Determine the (X, Y) coordinate at the center of the cell enclosing the given text.  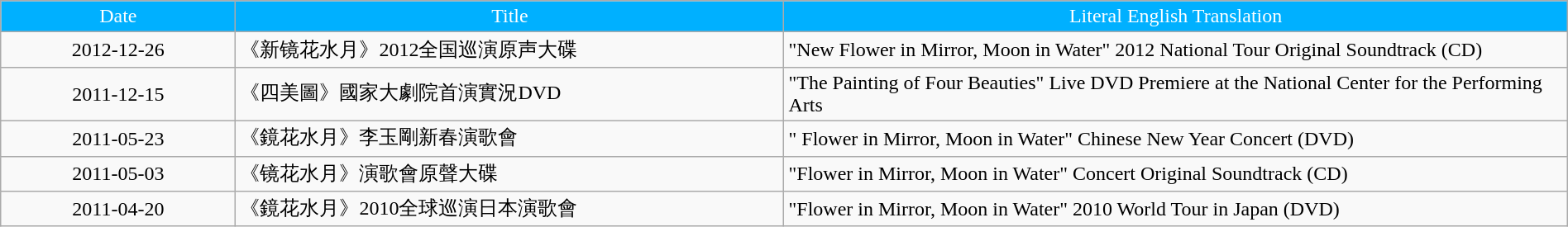
"Flower in Mirror, Moon in Water" Concert Original Soundtrack (CD) (1176, 173)
"The Painting of Four Beauties" Live DVD Premiere at the National Center for the Performing Arts (1176, 94)
Title (509, 17)
Literal English Translation (1176, 17)
2011-04-20 (118, 210)
《四美圖》國家大劇院首演實況DVD (509, 94)
2011-05-03 (118, 173)
"New Flower in Mirror, Moon in Water" 2012 National Tour Original Soundtrack (CD) (1176, 50)
" Flower in Mirror, Moon in Water" Chinese New Year Concert (DVD) (1176, 139)
Date (118, 17)
2012-12-26 (118, 50)
《鏡花水月》李玉剛新春演歌會 (509, 139)
《鏡花水月》2010全球巡演日本演歌會 (509, 210)
"Flower in Mirror, Moon in Water" 2010 World Tour in Japan (DVD) (1176, 210)
《新镜花水月》2012全国巡演原声大碟 (509, 50)
2011-12-15 (118, 94)
《镜花水月》演歌會原聲大碟 (509, 173)
2011-05-23 (118, 139)
